Identify which cell holds the provided text, then report its [X, Y] central coordinate. 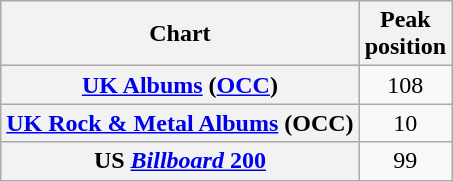
US Billboard 200 [180, 161]
UK Albums (OCC) [180, 85]
Chart [180, 34]
Peakposition [405, 34]
UK Rock & Metal Albums (OCC) [180, 123]
10 [405, 123]
99 [405, 161]
108 [405, 85]
